Search for the cell housing the specified text and yield its (X, Y) center coordinate. 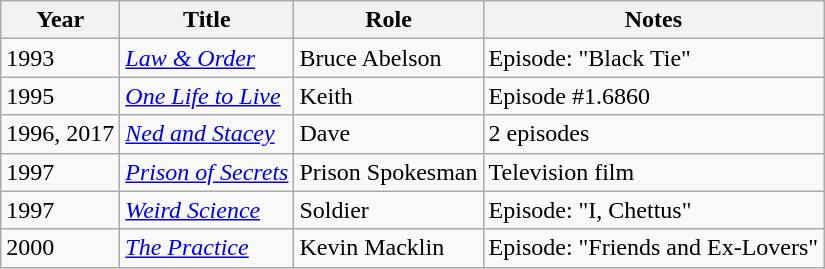
1993 (60, 58)
1995 (60, 96)
Kevin Macklin (388, 248)
2 episodes (654, 134)
Episode #1.6860 (654, 96)
Episode: "Friends and Ex-Lovers" (654, 248)
Title (207, 20)
Prison Spokesman (388, 172)
Prison of Secrets (207, 172)
2000 (60, 248)
Dave (388, 134)
Bruce Abelson (388, 58)
Soldier (388, 210)
Law & Order (207, 58)
Television film (654, 172)
Notes (654, 20)
Role (388, 20)
Episode: "I, Chettus" (654, 210)
Keith (388, 96)
Ned and Stacey (207, 134)
The Practice (207, 248)
1996, 2017 (60, 134)
Episode: "Black Tie" (654, 58)
One Life to Live (207, 96)
Weird Science (207, 210)
Year (60, 20)
